Capture the cell that displays the provided text and extract its [X, Y] central coordinate. 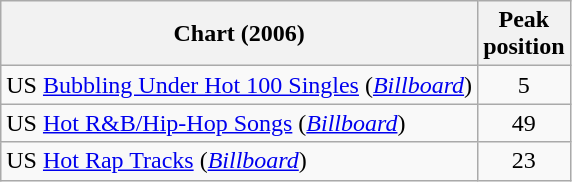
5 [524, 85]
23 [524, 161]
US Hot R&B/Hip-Hop Songs (Billboard) [240, 123]
49 [524, 123]
Peakposition [524, 34]
US Bubbling Under Hot 100 Singles (Billboard) [240, 85]
Chart (2006) [240, 34]
US Hot Rap Tracks (Billboard) [240, 161]
